Identify which cell holds the provided text, then report its [X, Y] central coordinate. 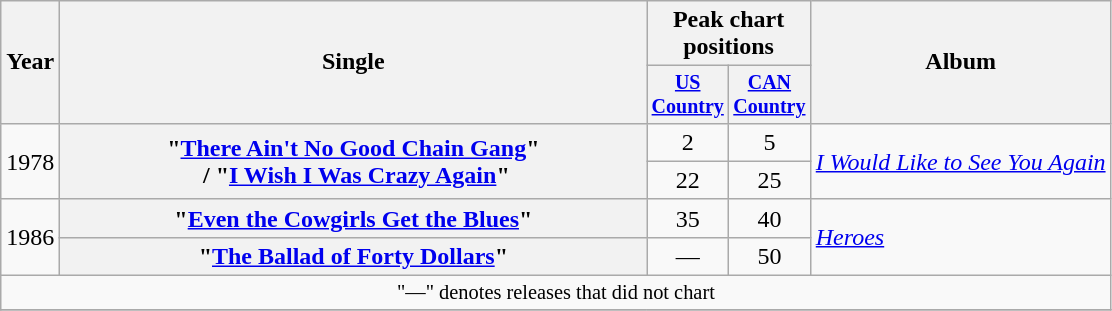
25 [770, 180]
1986 [30, 237]
"There Ain't No Good Chain Gang" / "I Wish I Was Crazy Again" [354, 161]
— [688, 256]
1978 [30, 161]
CAN Country [770, 94]
5 [770, 142]
"Even the Cowgirls Get the Blues" [354, 218]
Single [354, 62]
Year [30, 62]
"—" denotes releases that did not chart [556, 293]
50 [770, 256]
Peak chartpositions [728, 34]
2 [688, 142]
Heroes [960, 237]
22 [688, 180]
35 [688, 218]
I Would Like to See You Again [960, 161]
Album [960, 62]
"The Ballad of Forty Dollars" [354, 256]
US Country [688, 94]
40 [770, 218]
